Determine the (X, Y) coordinate at the center of the cell enclosing the given text.  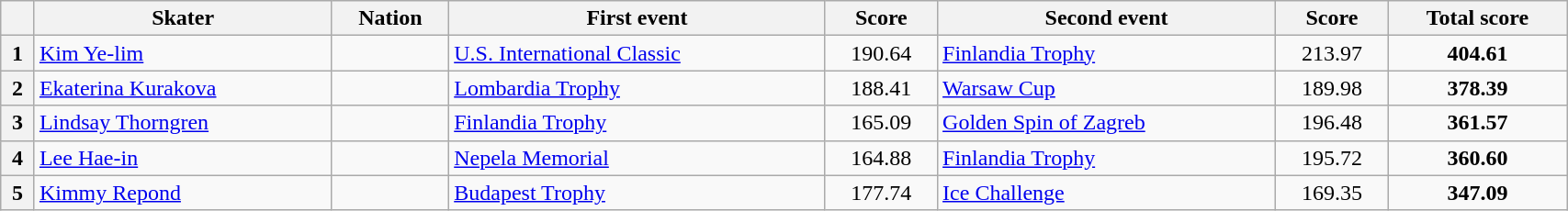
347.09 (1477, 193)
164.88 (881, 158)
Ekaterina Kurakova (183, 88)
213.97 (1332, 53)
Budapest Trophy (637, 193)
165.09 (881, 123)
Lombardia Trophy (637, 88)
188.41 (881, 88)
361.57 (1477, 123)
Golden Spin of Zagreb (1107, 123)
Kimmy Repond (183, 193)
4 (18, 158)
404.61 (1477, 53)
190.64 (881, 53)
196.48 (1332, 123)
U.S. International Classic (637, 53)
169.35 (1332, 193)
177.74 (881, 193)
3 (18, 123)
Nation (390, 18)
First event (637, 18)
Second event (1107, 18)
Total score (1477, 18)
1 (18, 53)
2 (18, 88)
378.39 (1477, 88)
Lee Hae-in (183, 158)
Nepela Memorial (637, 158)
Lindsay Thorngren (183, 123)
189.98 (1332, 88)
195.72 (1332, 158)
Kim Ye-lim (183, 53)
5 (18, 193)
Skater (183, 18)
Warsaw Cup (1107, 88)
360.60 (1477, 158)
Ice Challenge (1107, 193)
